Pinpoint the cell where the given text exists, returning its (X, Y) midpoint coordinate. 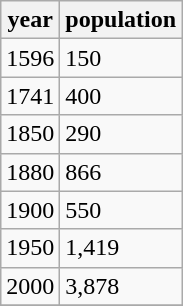
290 (121, 134)
150 (121, 58)
1596 (30, 58)
1880 (30, 172)
2000 (30, 286)
550 (121, 210)
400 (121, 96)
1950 (30, 248)
year (30, 20)
1741 (30, 96)
3,878 (121, 286)
population (121, 20)
866 (121, 172)
1900 (30, 210)
1850 (30, 134)
1,419 (121, 248)
